Search for the cell housing the specified text and yield its [x, y] center coordinate. 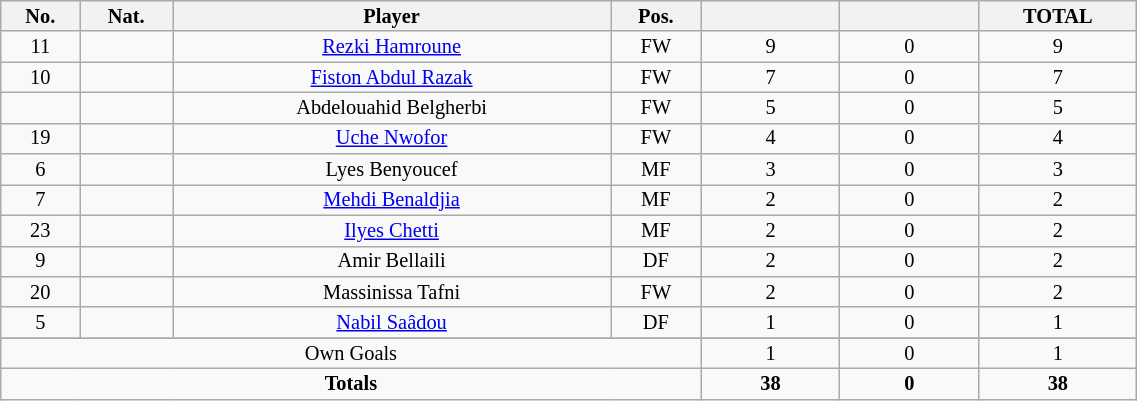
10 [40, 78]
Fiston Abdul Razak [392, 78]
19 [40, 138]
Abdelouahid Belgherbi [392, 108]
Nat. [126, 16]
Uche Nwofor [392, 138]
Massinissa Tafni [392, 292]
Mehdi Benaldjia [392, 200]
20 [40, 292]
11 [40, 46]
23 [40, 230]
Pos. [656, 16]
No. [40, 16]
Own Goals [351, 354]
Lyes Benyoucef [392, 170]
6 [40, 170]
Rezki Hamroune [392, 46]
Ilyes Chetti [392, 230]
Amir Bellaili [392, 262]
Player [392, 16]
TOTAL [1058, 16]
Totals [351, 384]
Nabil Saâdou [392, 322]
